Detect which cell encompasses the target text, then output its (x, y) center coordinate. 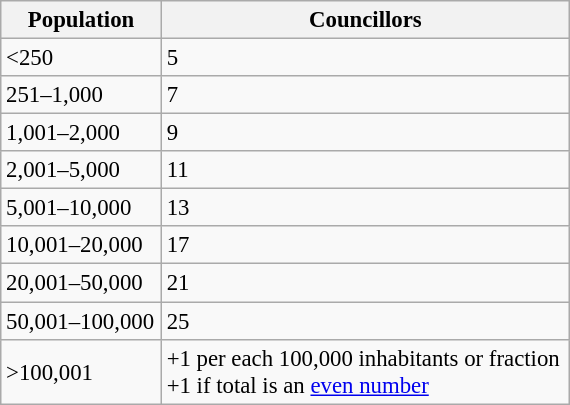
+1 per each 100,000 inhabitants or fraction+1 if total is an even number (365, 372)
Population (82, 20)
21 (365, 283)
25 (365, 321)
Councillors (365, 20)
13 (365, 208)
5,001–10,000 (82, 208)
>100,001 (82, 372)
251–1,000 (82, 95)
20,001–50,000 (82, 283)
17 (365, 245)
<250 (82, 58)
1,001–2,000 (82, 133)
5 (365, 58)
50,001–100,000 (82, 321)
9 (365, 133)
11 (365, 170)
2,001–5,000 (82, 170)
7 (365, 95)
10,001–20,000 (82, 245)
